Output the [X, Y] coordinate of the center of the cell containing the given text.  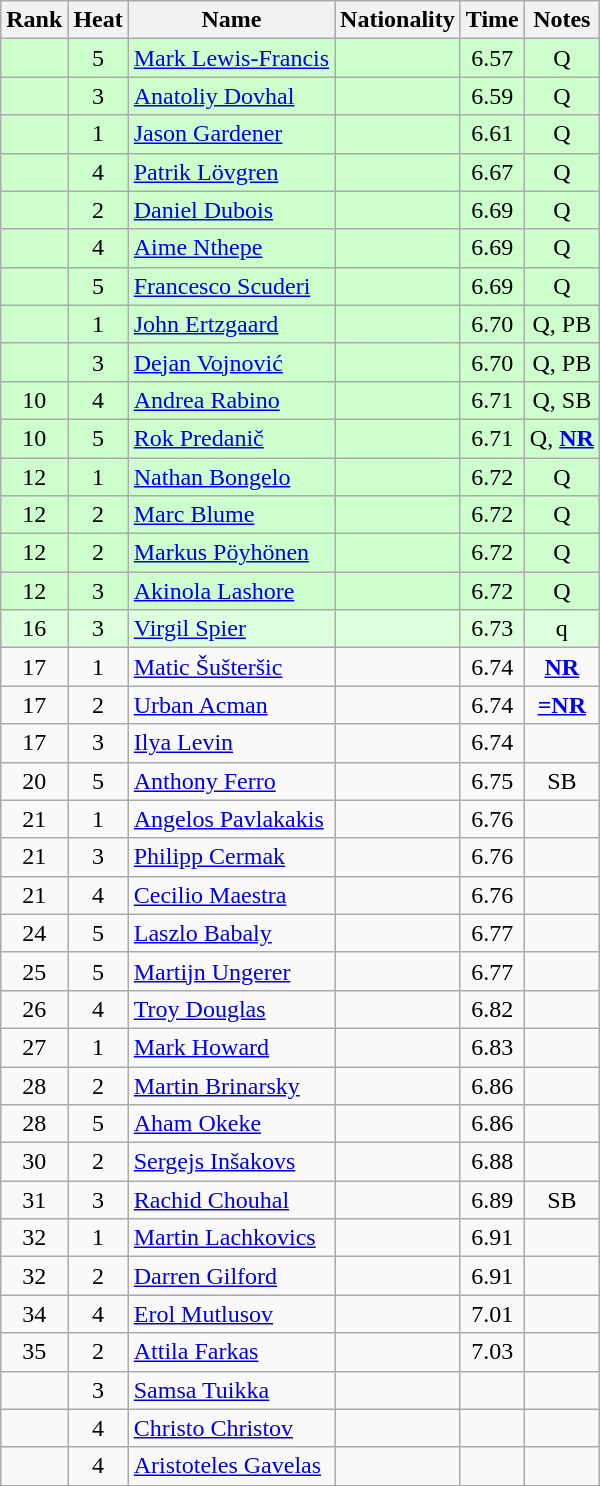
Martin Brinarsky [231, 1085]
Erol Mutlusov [231, 1314]
Akinola Lashore [231, 591]
34 [34, 1314]
35 [34, 1352]
Aime Nthepe [231, 248]
Christo Christov [231, 1428]
Martin Lachkovics [231, 1238]
=NR [562, 705]
Time [492, 20]
Francesco Scuderi [231, 286]
Mark Howard [231, 1047]
Anthony Ferro [231, 781]
Aham Okeke [231, 1124]
Darren Gilford [231, 1276]
Jason Gardener [231, 134]
6.89 [492, 1200]
31 [34, 1200]
Rok Predanič [231, 438]
6.59 [492, 96]
Nathan Bongelo [231, 477]
Name [231, 20]
Attila Farkas [231, 1352]
Patrik Lövgren [231, 172]
20 [34, 781]
Heat [98, 20]
6.57 [492, 58]
Urban Acman [231, 705]
6.88 [492, 1162]
26 [34, 1009]
Cecilio Maestra [231, 895]
Virgil Spier [231, 629]
Q, SB [562, 400]
6.73 [492, 629]
24 [34, 933]
25 [34, 971]
Laszlo Babaly [231, 933]
7.03 [492, 1352]
6.82 [492, 1009]
Rank [34, 20]
Martijn Ungerer [231, 971]
6.83 [492, 1047]
Markus Pöyhönen [231, 553]
Daniel Dubois [231, 210]
Rachid Chouhal [231, 1200]
Ilya Levin [231, 743]
Samsa Tuikka [231, 1390]
27 [34, 1047]
Mark Lewis-Francis [231, 58]
16 [34, 629]
Troy Douglas [231, 1009]
Nationality [398, 20]
Matic Šušteršic [231, 667]
Dejan Vojnović [231, 362]
Marc Blume [231, 515]
John Ertzgaard [231, 324]
7.01 [492, 1314]
Philipp Cermak [231, 857]
6.61 [492, 134]
Q, NR [562, 438]
NR [562, 667]
6.75 [492, 781]
Sergejs Inšakovs [231, 1162]
Aristoteles Gavelas [231, 1466]
Notes [562, 20]
Angelos Pavlakakis [231, 819]
q [562, 629]
Anatoliy Dovhal [231, 96]
30 [34, 1162]
6.67 [492, 172]
Andrea Rabino [231, 400]
